From the cell containing the given text, extract its center point as (X, Y) coordinate. 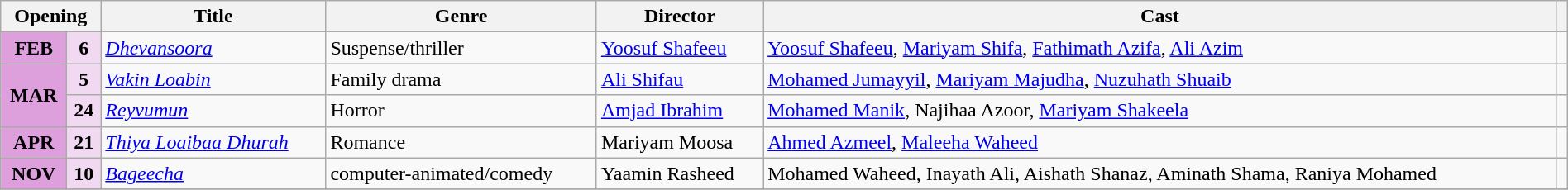
APR (34, 142)
NOV (34, 173)
Family drama (461, 79)
Horror (461, 111)
21 (84, 142)
Vakin Loabin (213, 79)
10 (84, 173)
computer-animated/comedy (461, 173)
Cast (1160, 17)
Yoosuf Shafeeu, Mariyam Shifa, Fathimath Azifa, Ali Azim (1160, 48)
MAR (34, 95)
Yoosuf Shafeeu (680, 48)
FEB (34, 48)
Title (213, 17)
Opening (51, 17)
Mohamed Manik, Najihaa Azoor, Mariyam Shakeela (1160, 111)
6 (84, 48)
5 (84, 79)
Ali Shifau (680, 79)
Dhevansoora (213, 48)
Amjad Ibrahim (680, 111)
Genre (461, 17)
Director (680, 17)
Romance (461, 142)
24 (84, 111)
Thiya Loaibaa Dhurah (213, 142)
Ahmed Azmeel, Maleeha Waheed (1160, 142)
Mohamed Waheed, Inayath Ali, Aishath Shanaz, Aminath Shama, Raniya Mohamed (1160, 173)
Bageecha (213, 173)
Yaamin Rasheed (680, 173)
Mariyam Moosa (680, 142)
Suspense/thriller (461, 48)
Mohamed Jumayyil, Mariyam Majudha, Nuzuhath Shuaib (1160, 79)
Reyvumun (213, 111)
